Return the [x, y] coordinate for the center point of the cell that contains the specified text.  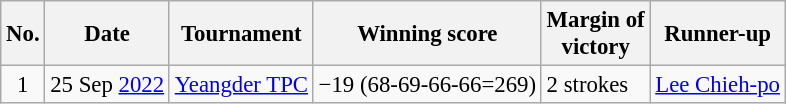
Tournament [241, 34]
25 Sep 2022 [107, 85]
Runner-up [718, 34]
Margin ofvictory [596, 34]
Date [107, 34]
−19 (68-69-66-66=269) [427, 85]
Winning score [427, 34]
Yeangder TPC [241, 85]
No. [23, 34]
2 strokes [596, 85]
1 [23, 85]
Lee Chieh-po [718, 85]
